From the cell containing the given text, extract its center point as [x, y] coordinate. 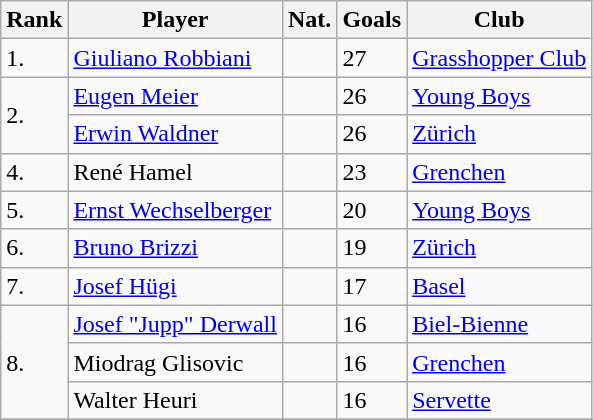
René Hamel [176, 172]
Giuliano Robbiani [176, 58]
Bruno Brizzi [176, 248]
Walter Heuri [176, 400]
8. [34, 362]
Servette [500, 400]
Goals [372, 20]
Ernst Wechselberger [176, 210]
4. [34, 172]
20 [372, 210]
Nat. [309, 20]
19 [372, 248]
17 [372, 286]
Erwin Waldner [176, 134]
Josef Hügi [176, 286]
1. [34, 58]
7. [34, 286]
Miodrag Glisovic [176, 362]
Josef "Jupp" Derwall [176, 324]
Player [176, 20]
Club [500, 20]
Basel [500, 286]
6. [34, 248]
5. [34, 210]
27 [372, 58]
Rank [34, 20]
23 [372, 172]
Grasshopper Club [500, 58]
Eugen Meier [176, 96]
2. [34, 115]
Biel-Bienne [500, 324]
